Return the [X, Y] coordinate for the center point of the cell that contains the specified text.  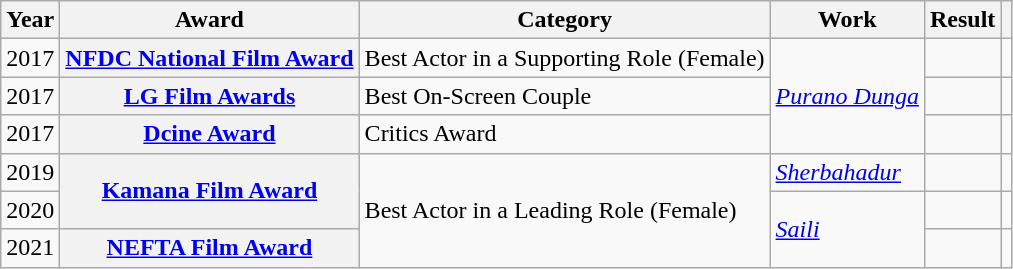
Saili [847, 229]
2021 [30, 248]
NEFTA Film Award [210, 248]
Best On-Screen Couple [564, 96]
Work [847, 20]
NFDC National Film Award [210, 58]
Purano Dunga [847, 96]
Best Actor in a Supporting Role (Female) [564, 58]
Best Actor in a Leading Role (Female) [564, 210]
Kamana Film Award [210, 191]
2019 [30, 172]
Award [210, 20]
Year [30, 20]
Result [962, 20]
2020 [30, 210]
Critics Award [564, 134]
Sherbahadur [847, 172]
Dcine Award [210, 134]
Category [564, 20]
LG Film Awards [210, 96]
